Detect which cell encompasses the target text, then output its [x, y] center coordinate. 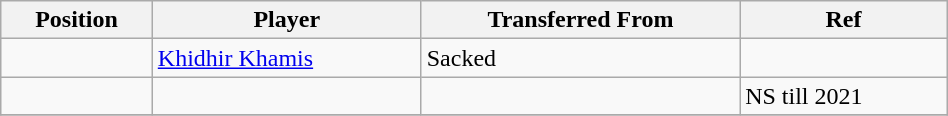
NS till 2021 [844, 96]
Ref [844, 20]
Position [77, 20]
Khidhir Khamis [286, 58]
Transferred From [580, 20]
Sacked [580, 58]
Player [286, 20]
